Provide the [x, y] coordinate of the cell's center where the given text is located.  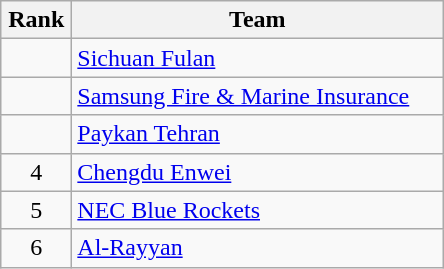
Samsung Fire & Marine Insurance [258, 96]
6 [36, 248]
NEC Blue Rockets [258, 210]
Paykan Tehran [258, 134]
Rank [36, 20]
5 [36, 210]
Al-Rayyan [258, 248]
4 [36, 172]
Team [258, 20]
Sichuan Fulan [258, 58]
Chengdu Enwei [258, 172]
